For the text-containing cell, return its midpoint in (X, Y) coordinate format. 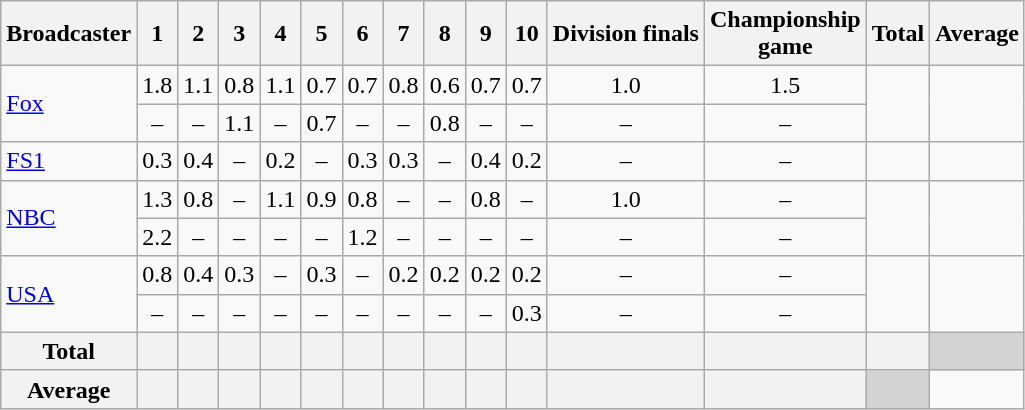
0.6 (444, 85)
FS1 (69, 161)
5 (322, 34)
Fox (69, 104)
Broadcaster (69, 34)
0.9 (322, 199)
1.5 (785, 85)
6 (362, 34)
Division finals (626, 34)
3 (240, 34)
10 (526, 34)
1.8 (158, 85)
1 (158, 34)
1.3 (158, 199)
Championshipgame (785, 34)
NBC (69, 218)
USA (69, 294)
4 (280, 34)
7 (404, 34)
2.2 (158, 237)
8 (444, 34)
9 (486, 34)
1.2 (362, 237)
2 (198, 34)
